For the text-containing cell, return its midpoint in (X, Y) coordinate format. 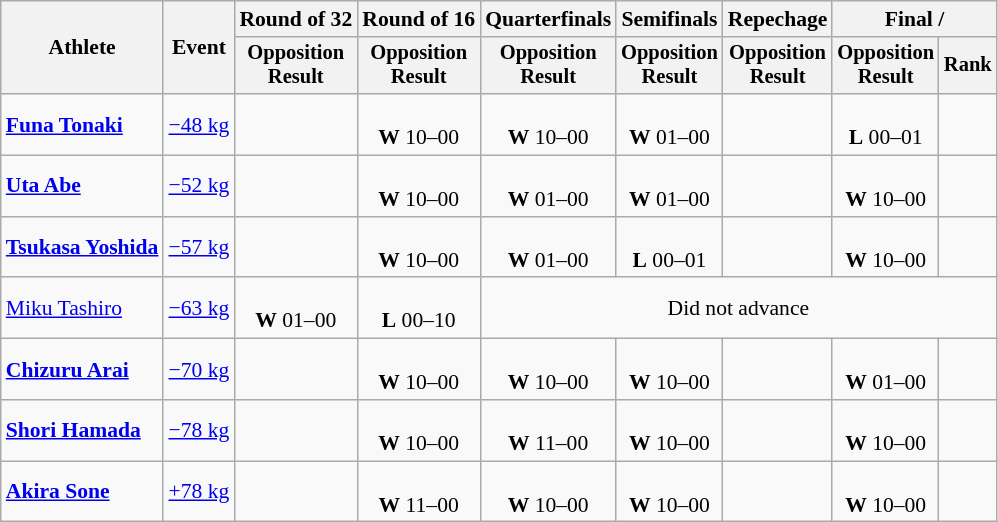
Athlete (82, 48)
L 00–10 (418, 308)
Uta Abe (82, 186)
Rank (968, 66)
Chizuru Arai (82, 370)
Miku Tashiro (82, 308)
Shori Hamada (82, 430)
Round of 32 (296, 19)
+78 kg (198, 492)
Quarterfinals (548, 19)
Semifinals (670, 19)
−63 kg (198, 308)
−48 kg (198, 124)
Tsukasa Yoshida (82, 248)
Event (198, 48)
Repechage (778, 19)
Akira Sone (82, 492)
−52 kg (198, 186)
Round of 16 (418, 19)
Final / (914, 19)
−78 kg (198, 430)
Did not advance (738, 308)
−57 kg (198, 248)
−70 kg (198, 370)
Funa Tonaki (82, 124)
